Return (x, y) of the center of cell containing provided text 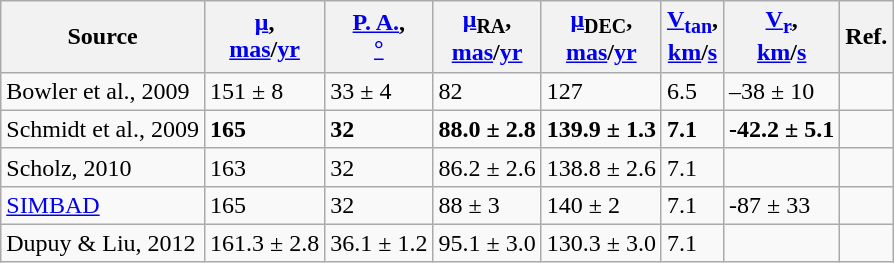
127 (601, 91)
μ,mas/yr (264, 36)
P. A.,° (379, 36)
140 ± 2 (601, 205)
SIMBAD (103, 205)
36.1 ± 1.2 (379, 243)
88 ± 3 (487, 205)
Bowler et al., 2009 (103, 91)
139.9 ± 1.3 (601, 129)
6.5 (692, 91)
μDEC,mas/yr (601, 36)
Vr,km/s (782, 36)
86.2 ± 2.6 (487, 167)
Ref. (866, 36)
Source (103, 36)
88.0 ± 2.8 (487, 129)
163 (264, 167)
-87 ± 33 (782, 205)
33 ± 4 (379, 91)
μRA,mas/yr (487, 36)
151 ± 8 (264, 91)
82 (487, 91)
Scholz, 2010 (103, 167)
-42.2 ± 5.1 (782, 129)
138.8 ± 2.6 (601, 167)
Vtan,km/s (692, 36)
Dupuy & Liu, 2012 (103, 243)
–38 ± 10 (782, 91)
130.3 ± 3.0 (601, 243)
Schmidt et al., 2009 (103, 129)
161.3 ± 2.8 (264, 243)
95.1 ± 3.0 (487, 243)
